Capture the cell that displays the provided text and extract its (X, Y) central coordinate. 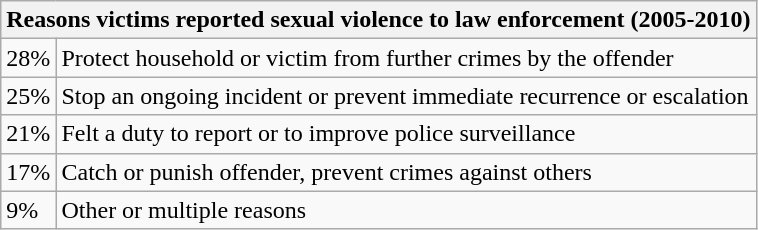
25% (28, 96)
17% (28, 172)
21% (28, 134)
Stop an ongoing incident or prevent immediate recurrence or escalation (406, 96)
Felt a duty to report or to improve police surveillance (406, 134)
9% (28, 210)
Catch or punish offender, prevent crimes against others (406, 172)
Protect household or victim from further crimes by the offender (406, 58)
28% (28, 58)
Reasons victims reported sexual violence to law enforcement (2005-2010) (378, 20)
Other or multiple reasons (406, 210)
